Find where the given text appears and provide that cell's center as [x, y] coordinate. 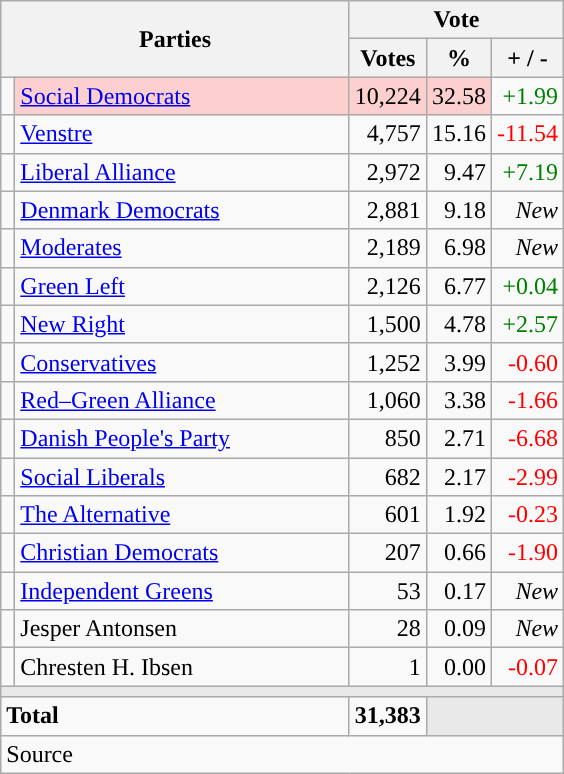
The Alternative [182, 515]
3.99 [458, 362]
1,252 [388, 362]
6.98 [458, 248]
Source [282, 754]
Social Democrats [182, 96]
1.92 [458, 515]
Venstre [182, 134]
9.47 [458, 172]
Danish People's Party [182, 438]
Red–Green Alliance [182, 400]
1 [388, 667]
4,757 [388, 134]
+7.19 [527, 172]
Christian Democrats [182, 553]
-1.66 [527, 400]
2,189 [388, 248]
0.00 [458, 667]
6.77 [458, 286]
Conservatives [182, 362]
2.17 [458, 477]
Social Liberals [182, 477]
9.18 [458, 210]
Total [176, 716]
Independent Greens [182, 591]
1,500 [388, 324]
+2.57 [527, 324]
Green Left [182, 286]
1,060 [388, 400]
2,881 [388, 210]
2,972 [388, 172]
Parties [176, 39]
-6.68 [527, 438]
4.78 [458, 324]
0.66 [458, 553]
2.71 [458, 438]
32.58 [458, 96]
15.16 [458, 134]
Denmark Democrats [182, 210]
Jesper Antonsen [182, 629]
3.38 [458, 400]
New Right [182, 324]
-1.90 [527, 553]
-0.60 [527, 362]
Votes [388, 58]
-0.23 [527, 515]
Moderates [182, 248]
850 [388, 438]
28 [388, 629]
Liberal Alliance [182, 172]
0.09 [458, 629]
682 [388, 477]
207 [388, 553]
53 [388, 591]
Chresten H. Ibsen [182, 667]
2,126 [388, 286]
-11.54 [527, 134]
% [458, 58]
601 [388, 515]
31,383 [388, 716]
+ / - [527, 58]
-2.99 [527, 477]
+0.04 [527, 286]
+1.99 [527, 96]
10,224 [388, 96]
-0.07 [527, 667]
0.17 [458, 591]
Vote [456, 20]
